Determine the [x, y] coordinate at the center of the cell enclosing the given text.  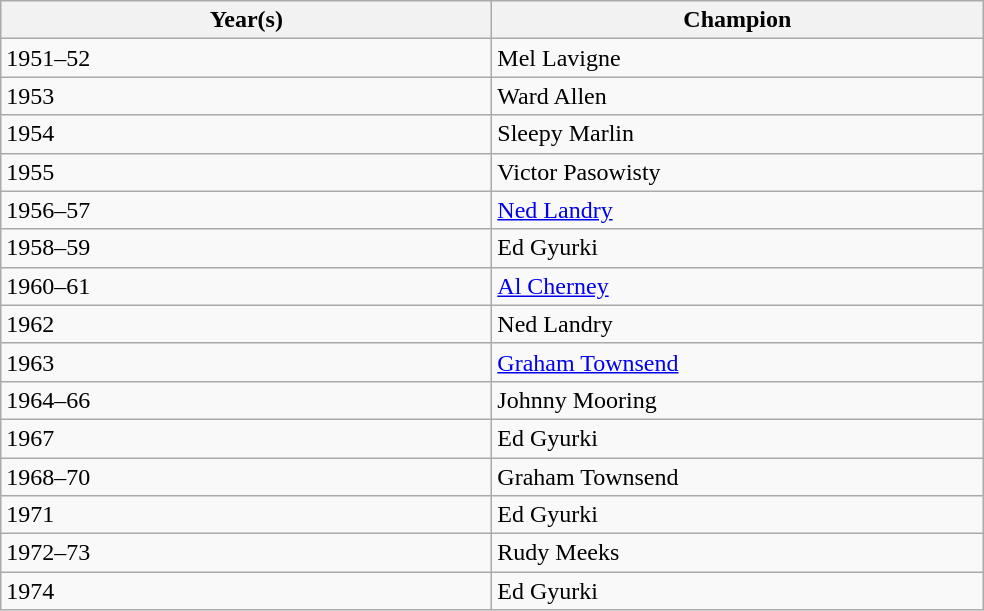
1951–52 [246, 58]
1954 [246, 134]
1962 [246, 324]
1955 [246, 172]
1953 [246, 96]
Mel Lavigne [738, 58]
1963 [246, 362]
1967 [246, 438]
Victor Pasowisty [738, 172]
Al Cherney [738, 286]
1968–70 [246, 477]
1972–73 [246, 553]
Rudy Meeks [738, 553]
Year(s) [246, 20]
Ward Allen [738, 96]
Champion [738, 20]
1964–66 [246, 400]
Johnny Mooring [738, 400]
1958–59 [246, 248]
1974 [246, 591]
1956–57 [246, 210]
1971 [246, 515]
Sleepy Marlin [738, 134]
1960–61 [246, 286]
